Locate the cell with the specified text and output its (x, y) center coordinate. 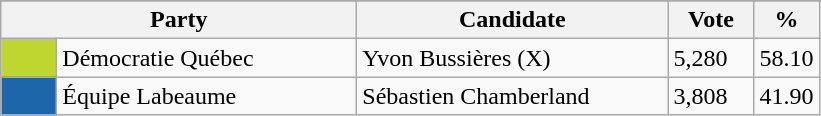
Party (179, 20)
Sébastien Chamberland (512, 96)
41.90 (786, 96)
Yvon Bussières (X) (512, 58)
5,280 (711, 58)
Vote (711, 20)
% (786, 20)
58.10 (786, 58)
Démocratie Québec (207, 58)
Candidate (512, 20)
Équipe Labeaume (207, 96)
3,808 (711, 96)
